From the cell containing the given text, extract its center point as (x, y) coordinate. 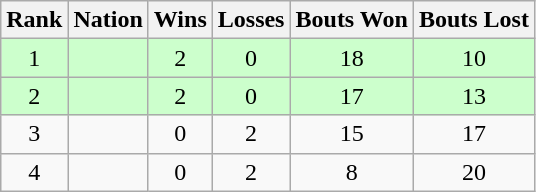
Bouts Won (352, 20)
4 (34, 172)
Rank (34, 20)
1 (34, 58)
10 (474, 58)
3 (34, 134)
Wins (180, 20)
18 (352, 58)
15 (352, 134)
Nation (108, 20)
20 (474, 172)
8 (352, 172)
Losses (251, 20)
13 (474, 96)
Bouts Lost (474, 20)
